Determine the [X, Y] coordinate at the center of the cell enclosing the given text.  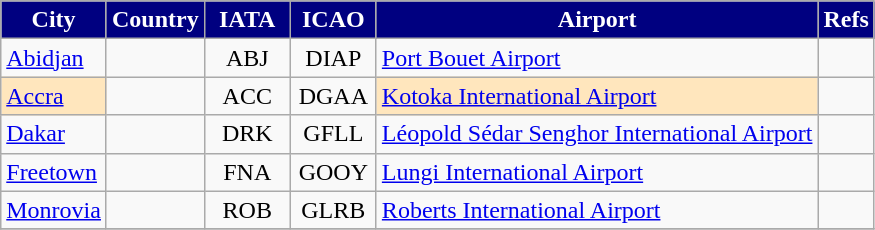
Roberts International Airport [597, 210]
GOOY [333, 172]
Accra [54, 96]
DGAA [333, 96]
ICAO [333, 20]
DIAP [333, 58]
GFLL [333, 134]
Abidjan [54, 58]
Kotoka International Airport [597, 96]
ABJ [247, 58]
Monrovia [54, 210]
ACC [247, 96]
GLRB [333, 210]
Country [155, 20]
Airport [597, 20]
Lungi International Airport [597, 172]
ROB [247, 210]
City [54, 20]
IATA [247, 20]
Léopold Sédar Senghor International Airport [597, 134]
Dakar [54, 134]
Port Bouet Airport [597, 58]
FNA [247, 172]
Freetown [54, 172]
DRK [247, 134]
Refs [846, 20]
